Scan for the cell matching the given text and deliver its [X, Y] coordinate at center. 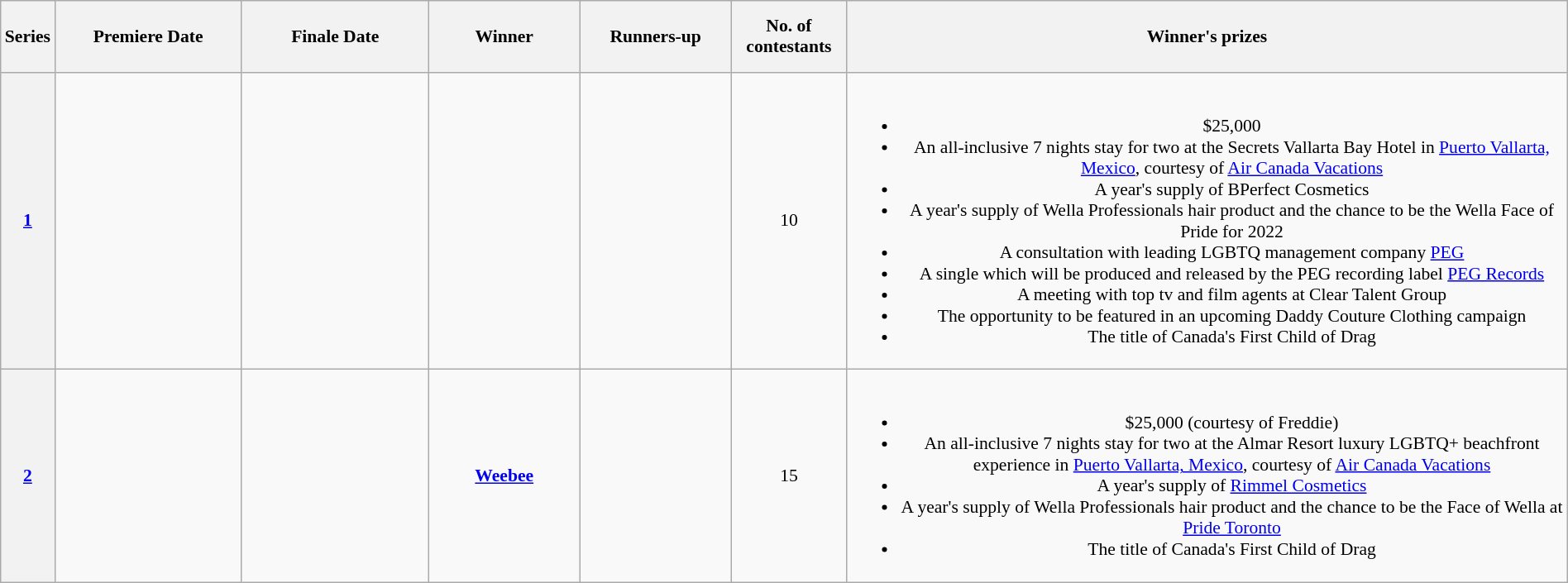
1 [28, 222]
Premiere Date [148, 36]
Weebee [504, 476]
Winner's prizes [1207, 36]
2 [28, 476]
15 [789, 476]
Winner [504, 36]
Finale Date [335, 36]
Runners-up [655, 36]
Series [28, 36]
10 [789, 222]
No. of contestants [789, 36]
